Scan for the cell matching the given text and deliver its [X, Y] coordinate at center. 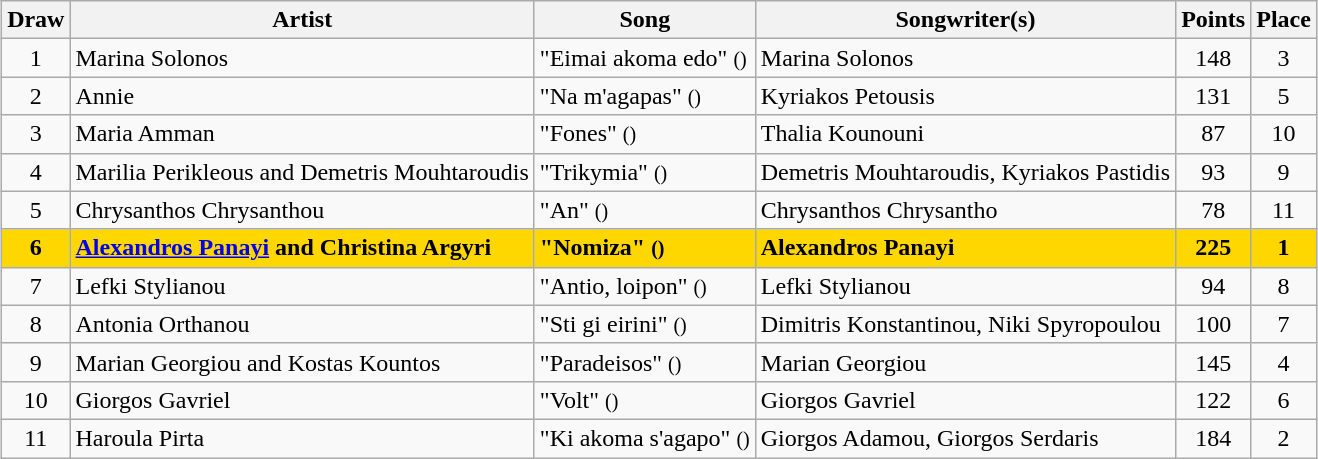
Maria Amman [302, 134]
"Na m'agapas" () [644, 96]
"An" () [644, 210]
"Sti gi eirini" () [644, 324]
"Volt" () [644, 400]
Dimitris Konstantinou, Niki Spyropoulou [965, 324]
Marian Georgiou and Kostas Kountos [302, 362]
"Antio, loipon" () [644, 286]
"Trikymia" () [644, 172]
Song [644, 20]
94 [1214, 286]
87 [1214, 134]
Alexandros Panayi and Christina Argyri [302, 248]
145 [1214, 362]
"Fones" () [644, 134]
Points [1214, 20]
Chrysanthos Chrysantho [965, 210]
Haroula Pirta [302, 438]
Chrysanthos Chrysanthou [302, 210]
Kyriakos Petousis [965, 96]
93 [1214, 172]
Artist [302, 20]
122 [1214, 400]
100 [1214, 324]
"Ki akoma s'agapo" () [644, 438]
Draw [36, 20]
Demetris Mouhtaroudis, Kyriakos Pastidis [965, 172]
Songwriter(s) [965, 20]
"Nomiza" () [644, 248]
Place [1284, 20]
78 [1214, 210]
Antonia Orthanou [302, 324]
Annie [302, 96]
"Eimai akoma edo" () [644, 58]
225 [1214, 248]
Marilia Perikleous and Demetris Mouhtaroudis [302, 172]
Giorgos Adamou, Giorgos Serdaris [965, 438]
Thalia Kounouni [965, 134]
Alexandros Panayi [965, 248]
184 [1214, 438]
131 [1214, 96]
"Paradeisos" () [644, 362]
Marian Georgiou [965, 362]
148 [1214, 58]
